Determine the (x, y) coordinate at the center of the cell enclosing the given text.  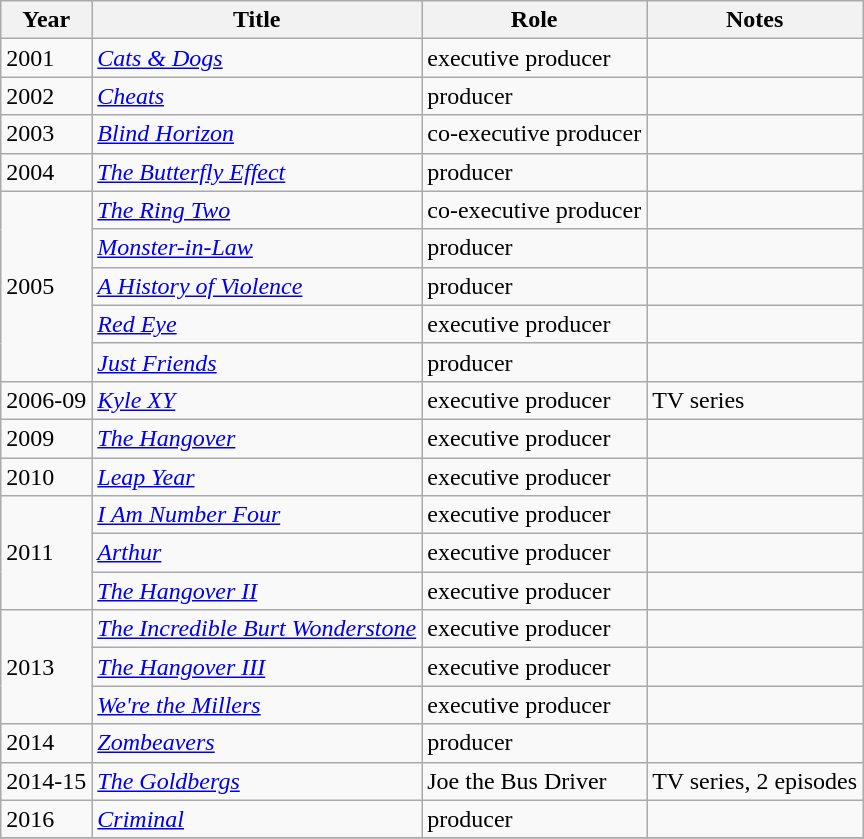
The Goldbergs (257, 781)
2009 (46, 438)
2004 (46, 172)
The Hangover II (257, 591)
The Butterfly Effect (257, 172)
2016 (46, 819)
Arthur (257, 553)
2011 (46, 553)
I Am Number Four (257, 515)
Kyle XY (257, 400)
Title (257, 20)
Cheats (257, 96)
A History of Violence (257, 286)
Cats & Dogs (257, 58)
Leap Year (257, 477)
We're the Millers (257, 705)
2001 (46, 58)
2003 (46, 134)
Notes (755, 20)
Red Eye (257, 324)
2014 (46, 743)
2010 (46, 477)
The Ring Two (257, 210)
Monster-in-Law (257, 248)
2006-09 (46, 400)
TV series (755, 400)
The Incredible Burt Wonderstone (257, 629)
2002 (46, 96)
2014-15 (46, 781)
Zombeavers (257, 743)
Year (46, 20)
2005 (46, 286)
The Hangover (257, 438)
Blind Horizon (257, 134)
Role (534, 20)
Joe the Bus Driver (534, 781)
2013 (46, 667)
Criminal (257, 819)
The Hangover III (257, 667)
TV series, 2 episodes (755, 781)
Just Friends (257, 362)
